Locate the cell with the specified text and output its (X, Y) center coordinate. 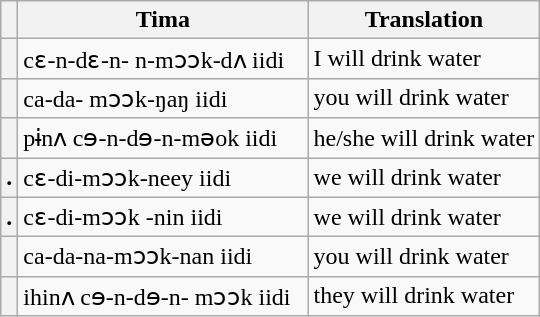
ihinʌ cɘ-n-dɘ-n- mɔɔk iidi (163, 296)
pɨnʌ cɘ-n-dɘ-n-məok iidi (163, 138)
he/she will drink water (424, 138)
ca-da- mɔɔk-ŋaŋ iidi (163, 98)
I will drink water (424, 59)
ca-da-na-mɔɔk-nan iidi (163, 257)
Tima (163, 20)
they will drink water (424, 296)
cɛ-di-mɔɔk -nin iidi (163, 217)
cɛ-di-mɔɔk-neey iidi (163, 178)
cɛ-n-dɛ-n- n-mɔɔk-dʌ iidi (163, 59)
Translation (424, 20)
